Return [x, y] of the center of cell containing provided text 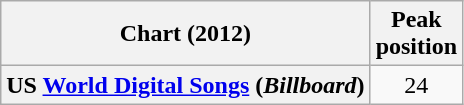
24 [416, 85]
Peakposition [416, 34]
US World Digital Songs (Billboard) [186, 85]
Chart (2012) [186, 34]
